Detect which cell encompasses the target text, then output its (x, y) center coordinate. 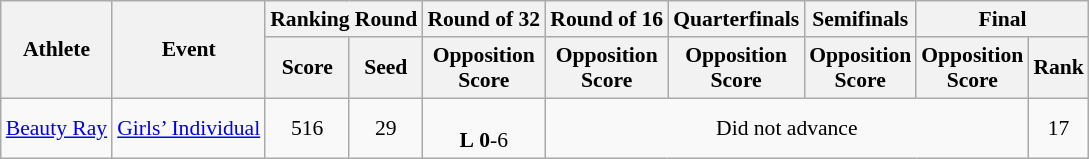
Rank (1058, 68)
Event (188, 50)
29 (386, 128)
Ranking Round (344, 19)
Score (307, 68)
Semifinals (860, 19)
Quarterfinals (736, 19)
Beauty Ray (56, 128)
L 0-6 (484, 128)
Did not advance (786, 128)
Seed (386, 68)
17 (1058, 128)
Final (1002, 19)
Round of 32 (484, 19)
Round of 16 (606, 19)
516 (307, 128)
Athlete (56, 50)
Girls’ Individual (188, 128)
